Extract the [x, y] coordinate from the center of the cell holding the provided text.  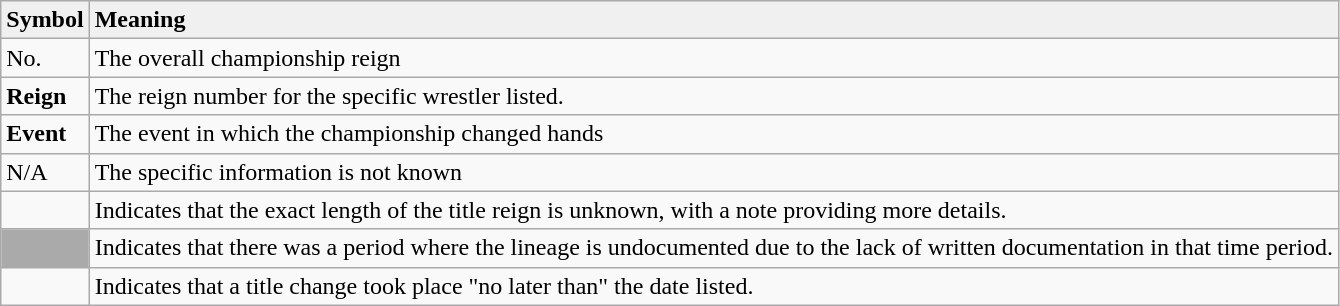
Symbol [45, 20]
N/A [45, 172]
The overall championship reign [714, 58]
The reign number for the specific wrestler listed. [714, 96]
The specific information is not known [714, 172]
Indicates that a title change took place "no later than" the date listed. [714, 286]
No. [45, 58]
Event [45, 134]
Reign [45, 96]
The event in which the championship changed hands [714, 134]
Indicates that there was a period where the lineage is undocumented due to the lack of written documentation in that time period. [714, 248]
Indicates that the exact length of the title reign is unknown, with a note providing more details. [714, 210]
Meaning [714, 20]
